Extract the (x, y) coordinate from the center of the cell holding the provided text.  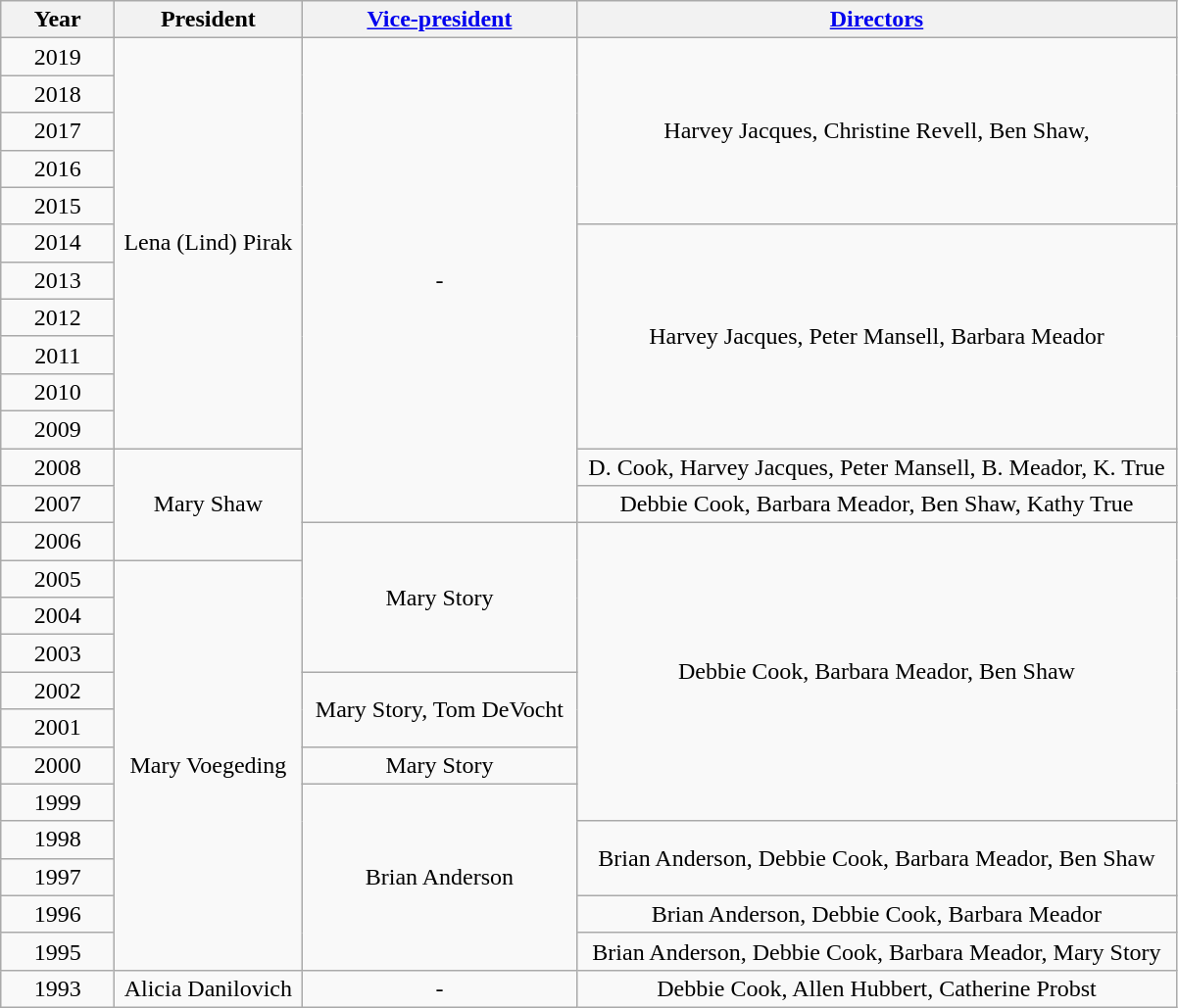
2012 (58, 317)
Brian Anderson, Debbie Cook, Barbara Meador, Ben Shaw (876, 858)
2001 (58, 728)
2009 (58, 429)
Harvey Jacques, Peter Mansell, Barbara Meador (876, 336)
2006 (58, 542)
1997 (58, 877)
1999 (58, 802)
1998 (58, 840)
Alicia Danilovich (208, 988)
Debbie Cook, Allen Hubbert, Catherine Probst (876, 988)
Lena (Lind) Pirak (208, 243)
2011 (58, 355)
Debbie Cook, Barbara Meador, Ben Shaw (876, 672)
Debbie Cook, Barbara Meador, Ben Shaw, Kathy True (876, 504)
Brian Anderson (439, 877)
Mary Voegeding (208, 766)
Brian Anderson, Debbie Cook, Barbara Meador, Mary Story (876, 951)
1995 (58, 951)
2013 (58, 280)
1993 (58, 988)
2007 (58, 504)
President (208, 20)
2005 (58, 579)
Harvey Jacques, Christine Revell, Ben Shaw, (876, 131)
Vice-president (439, 20)
2003 (58, 653)
Directors (876, 20)
2015 (58, 206)
2019 (58, 57)
2017 (58, 131)
Brian Anderson, Debbie Cook, Barbara Meador (876, 914)
2018 (58, 94)
2002 (58, 691)
Mary Shaw (208, 504)
2014 (58, 243)
2004 (58, 616)
Mary Story, Tom DeVocht (439, 709)
2010 (58, 392)
Year (58, 20)
2000 (58, 765)
1996 (58, 914)
2016 (58, 168)
2008 (58, 467)
D. Cook, Harvey Jacques, Peter Mansell, B. Meador, K. True (876, 467)
